Detect which cell encompasses the target text, then output its [X, Y] center coordinate. 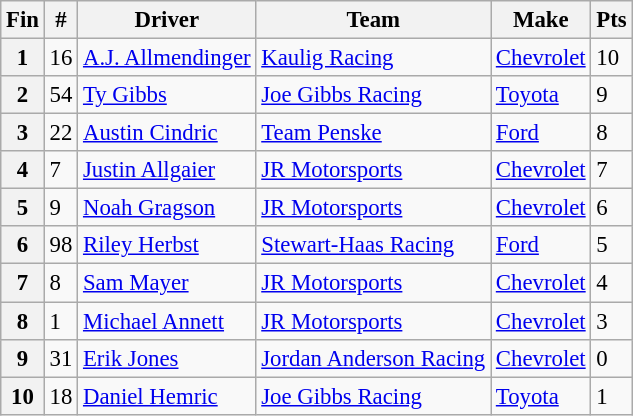
Make [541, 20]
0 [612, 358]
31 [60, 358]
18 [60, 396]
Team [374, 20]
Austin Cindric [167, 133]
Ty Gibbs [167, 95]
22 [60, 133]
Daniel Hemric [167, 396]
A.J. Allmendinger [167, 58]
Driver [167, 20]
Michael Annett [167, 321]
Jordan Anderson Racing [374, 358]
Noah Gragson [167, 208]
16 [60, 58]
Stewart-Haas Racing [374, 245]
Justin Allgaier [167, 170]
# [60, 20]
54 [60, 95]
98 [60, 245]
Kaulig Racing [374, 58]
Fin [23, 20]
Pts [612, 20]
Team Penske [374, 133]
Sam Mayer [167, 283]
2 [23, 95]
Riley Herbst [167, 245]
Erik Jones [167, 358]
